Return [X, Y] of the center of cell containing provided text 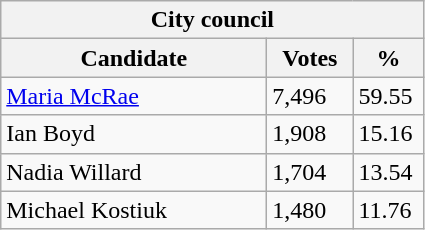
1,704 [310, 172]
7,496 [310, 96]
Nadia Willard [134, 172]
Maria McRae [134, 96]
1,480 [310, 210]
Michael Kostiuk [134, 210]
1,908 [310, 134]
13.54 [388, 172]
Candidate [134, 58]
59.55 [388, 96]
% [388, 58]
15.16 [388, 134]
Votes [310, 58]
11.76 [388, 210]
City council [212, 20]
Ian Boyd [134, 134]
